Scan for the cell matching the given text and deliver its (x, y) coordinate at center. 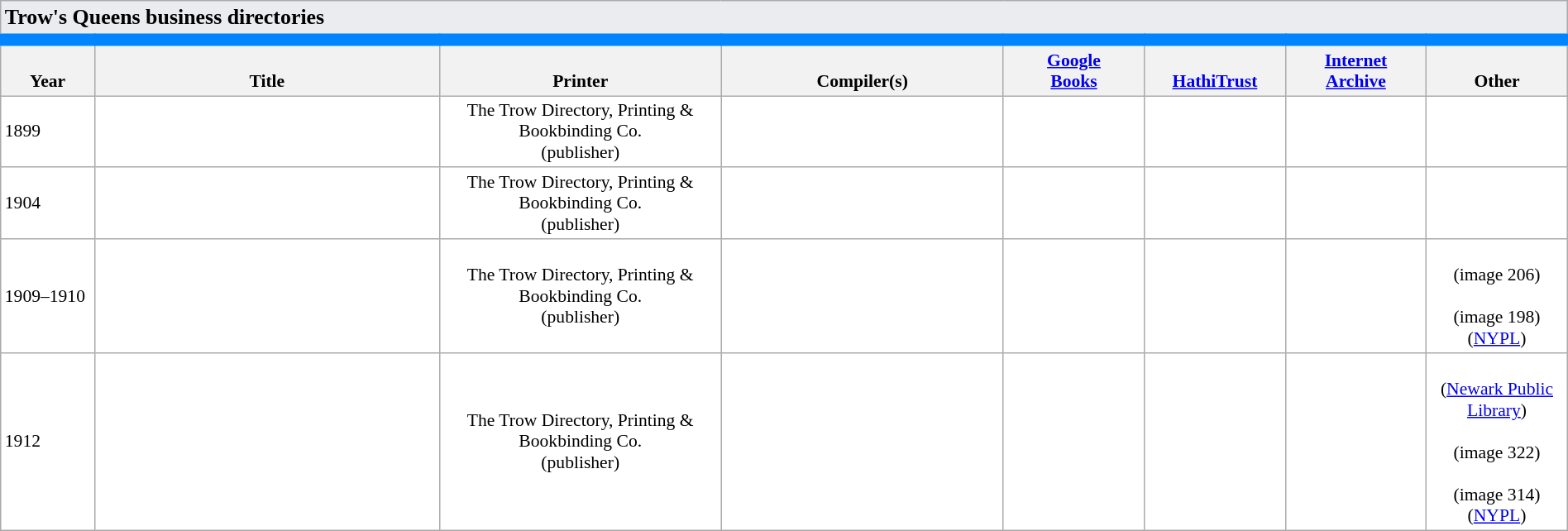
Other (1497, 68)
1899 (48, 132)
(image 206)(image 198)(NYPL) (1497, 296)
Title (266, 68)
GoogleBooks (1073, 68)
(Newark Public Library)(image 322)(image 314)(NYPL) (1497, 442)
Printer (581, 68)
Year (48, 68)
Trow's Queens business directories (784, 20)
1909–1910 (48, 296)
InternetArchive (1355, 68)
1912 (48, 442)
1904 (48, 203)
Compiler(s) (862, 68)
HathiTrust (1215, 68)
